Scan for the cell matching the given text and deliver its [X, Y] coordinate at center. 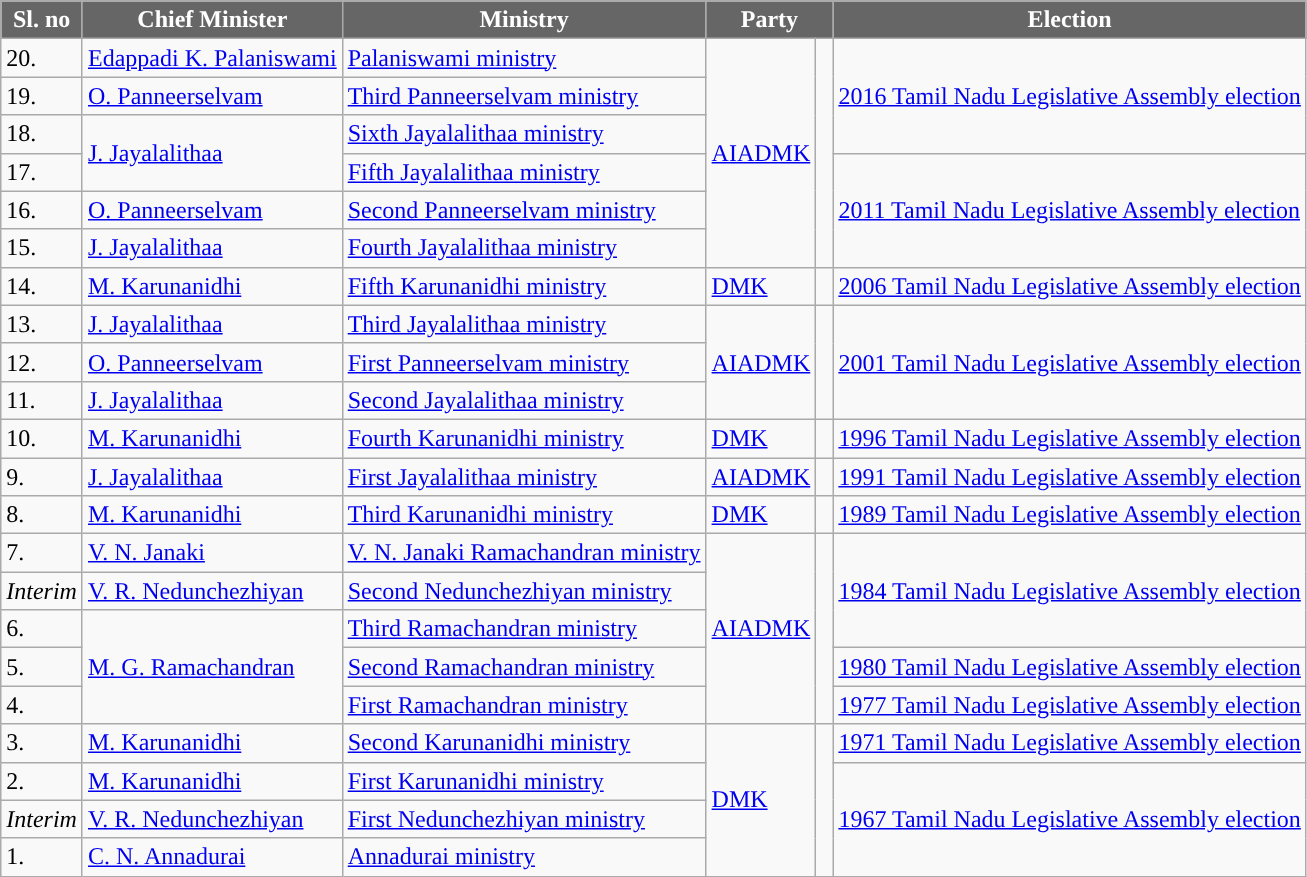
3. [42, 743]
20. [42, 58]
15. [42, 248]
1980 Tamil Nadu Legislative Assembly election [1070, 667]
11. [42, 400]
2001 Tamil Nadu Legislative Assembly election [1070, 362]
Third Jayalalithaa ministry [524, 324]
4. [42, 705]
Chief Minister [212, 20]
Second Nedunchezhiyan ministry [524, 591]
18. [42, 134]
1989 Tamil Nadu Legislative Assembly election [1070, 515]
10. [42, 438]
Third Karunanidhi ministry [524, 515]
17. [42, 172]
1991 Tamil Nadu Legislative Assembly election [1070, 477]
1984 Tamil Nadu Legislative Assembly election [1070, 591]
Annadurai ministry [524, 857]
1. [42, 857]
Second Ramachandran ministry [524, 667]
12. [42, 362]
V. N. Janaki [212, 553]
Party [770, 20]
Edappadi K. Palaniswami [212, 58]
Ministry [524, 20]
Palaniswami ministry [524, 58]
Second Panneerselvam ministry [524, 210]
Fourth Karunanidhi ministry [524, 438]
Third Panneerselvam ministry [524, 96]
V. N. Janaki Ramachandran ministry [524, 553]
6. [42, 629]
1996 Tamil Nadu Legislative Assembly election [1070, 438]
C. N. Annadurai [212, 857]
1967 Tamil Nadu Legislative Assembly election [1070, 819]
First Jayalalithaa ministry [524, 477]
Fourth Jayalalithaa ministry [524, 248]
7. [42, 553]
Fifth Karunanidhi ministry [524, 286]
14. [42, 286]
First Panneerselvam ministry [524, 362]
2016 Tamil Nadu Legislative Assembly election [1070, 96]
Second Jayalalithaa ministry [524, 400]
16. [42, 210]
Fifth Jayalalithaa ministry [524, 172]
M. G. Ramachandran [212, 667]
Election [1070, 20]
2011 Tamil Nadu Legislative Assembly election [1070, 210]
1971 Tamil Nadu Legislative Assembly election [1070, 743]
First Nedunchezhiyan ministry [524, 819]
8. [42, 515]
Sixth Jayalalithaa ministry [524, 134]
1977 Tamil Nadu Legislative Assembly election [1070, 705]
2006 Tamil Nadu Legislative Assembly election [1070, 286]
Sl. no [42, 20]
Third Ramachandran ministry [524, 629]
19. [42, 96]
13. [42, 324]
First Karunanidhi ministry [524, 781]
First Ramachandran ministry [524, 705]
2. [42, 781]
9. [42, 477]
5. [42, 667]
Second Karunanidhi ministry [524, 743]
